Locate the cell with the specified text and output its (x, y) center coordinate. 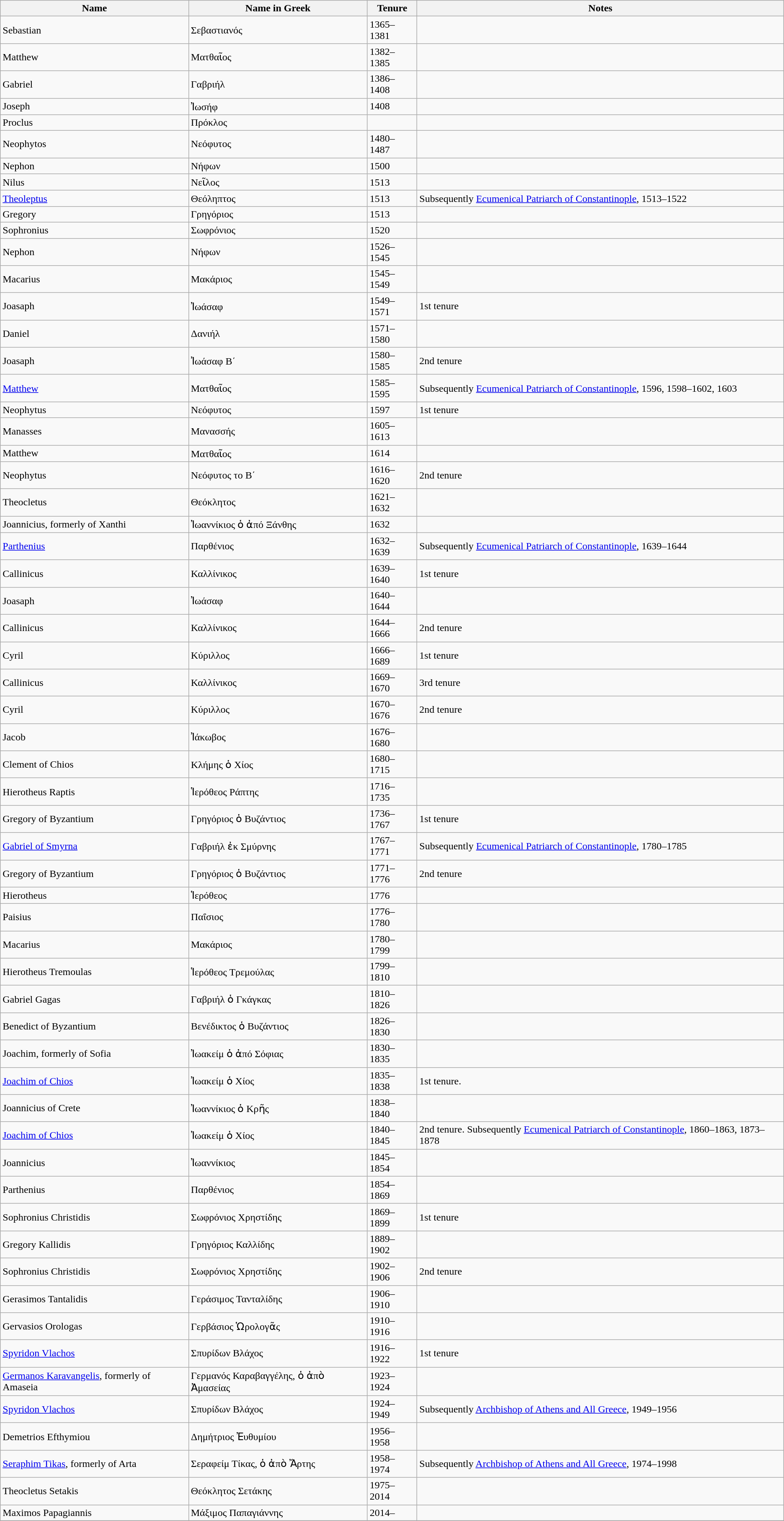
1956–1958 (392, 1436)
Γρηγόριος Καλλίδης (278, 1244)
Subsequently Ecumenical Patriarch of Constantinople, 1596, 1598–1602, 1603 (601, 388)
1580–1585 (392, 361)
Subsequently Ecumenical Patriarch of Constantinople, 1639–1644 (601, 546)
Subsequently Ecumenical Patriarch of Constantinople, 1513–1522 (601, 198)
1382–1385 (392, 57)
Μάξιμος Παπαγιάννης (278, 1513)
Γερβάσιος Ὡρολογᾶς (278, 1327)
1632 (392, 525)
Ἰωαννίκιος ὁ Κρῆς (278, 1108)
Joannicius of Crete (95, 1108)
Nilus (95, 182)
1889–1902 (392, 1244)
1680–1715 (392, 764)
1632–1639 (392, 546)
Gabriel of Smyrna (95, 846)
Gerasimos Tantalidis (95, 1299)
Daniel (95, 334)
Clement of Chios (95, 764)
Γαβριήλ ἐκ Σμύρνης (278, 846)
Name in Greek (278, 8)
1500 (392, 166)
1676–1680 (392, 737)
Θεόκλητος Σετάκης (278, 1491)
1916–1922 (392, 1353)
1605–1613 (392, 432)
Gregory (95, 214)
1826–1830 (392, 1027)
Κλήμης ὁ Χίος (278, 764)
1585–1595 (392, 388)
1666–1689 (392, 655)
Germanos Karavangelis, formerly of Amaseia (95, 1381)
Joannicius (95, 1162)
Joachim, formerly of Sofia (95, 1053)
Neophytos (95, 144)
Tenure (392, 8)
1520 (392, 230)
3rd tenure (601, 683)
1910–1916 (392, 1327)
Ἰωσήφ (278, 106)
Demetrios Efthymiou (95, 1436)
Maximos Papagiannis (95, 1513)
Γρηγόριος (278, 214)
Gregory Kallidis (95, 1244)
Name (95, 8)
Hierotheus (95, 895)
1480–1487 (392, 144)
Γαβριήλ (278, 85)
1845–1854 (392, 1162)
1975–2014 (392, 1491)
Ἰωαννίκιος (278, 1162)
1799–1810 (392, 972)
1840–1845 (392, 1136)
1669–1670 (392, 683)
1670–1676 (392, 710)
1597 (392, 410)
Sophronius (95, 230)
1830–1835 (392, 1053)
1639–1640 (392, 573)
Ἰάκωβος (278, 737)
1869–1899 (392, 1217)
Ἰωάσαφ Β΄ (278, 361)
Hierotheus Tremoulas (95, 972)
1616–1620 (392, 475)
Gervasios Orologas (95, 1327)
1614 (392, 453)
Σωφρόνιος (278, 230)
1736–1767 (392, 819)
1644–1666 (392, 628)
1767–1771 (392, 846)
Σεραφείμ Τίκας, ὁ ἀπὸ Ἄρτης (278, 1464)
1780–1799 (392, 944)
Νεῖλος (278, 182)
Γερμανός Καραβαγγέλης, ὁ ἀπὸ Ἀμασείας (278, 1381)
Σεβαστιανός (278, 30)
1386–1408 (392, 85)
1810–1826 (392, 999)
2014– (392, 1513)
1st tenure. (601, 1081)
1771–1776 (392, 873)
Subsequently Archbishop of Athens and All Greece, 1974–1998 (601, 1464)
1923–1924 (392, 1381)
1906–1910 (392, 1299)
Theoleptus (95, 198)
Proclus (95, 123)
Θεόληπτος (278, 198)
Seraphim Tikas, formerly of Arta (95, 1464)
Νεόφυτος το Β΄ (278, 475)
Jacob (95, 737)
Joannicius, formerly of Xanthi (95, 525)
1640–1644 (392, 601)
Ἱερόθεος (278, 895)
1838–1840 (392, 1108)
Joseph (95, 106)
1716–1735 (392, 792)
1545–1549 (392, 279)
Subsequently Ecumenical Patriarch of Constantinople, 1780–1785 (601, 846)
Sebastian (95, 30)
Γεράσιμος Τανταλίδης (278, 1299)
1549–1571 (392, 307)
1408 (392, 106)
1854–1869 (392, 1190)
Ἱερόθεος Ράπτης (278, 792)
1776 (392, 895)
Πρόκλος (278, 123)
Παΐσιος (278, 918)
Ἰωαννίκιος ὁ ἀπό Ξάνθης (278, 525)
1902–1906 (392, 1271)
2nd tenure. Subsequently Ecumenical Patriarch of Constantinople, 1860–1863, 1873–1878 (601, 1136)
1571–1580 (392, 334)
Notes (601, 8)
1924–1949 (392, 1410)
Manasses (95, 432)
Μανασσής (278, 432)
Θεόκλητος (278, 503)
Paisius (95, 918)
Ἱερόθεος Τρεμούλας (278, 972)
1776–1780 (392, 918)
1526–1545 (392, 251)
1621–1632 (392, 503)
1835–1838 (392, 1081)
1958–1974 (392, 1464)
Gabriel (95, 85)
Gabriel Gagas (95, 999)
Γαβριήλ ὁ Γκάγκας (278, 999)
Theocletus Setakis (95, 1491)
Subsequently Archbishop of Athens and All Greece, 1949–1956 (601, 1410)
Δανιήλ (278, 334)
1365–1381 (392, 30)
Theocletus (95, 503)
Δημήτριος Ἐυθυμίου (278, 1436)
Hierotheus Raptis (95, 792)
Ἰωακείμ ὁ ἀπό Σόφιας (278, 1053)
Βενέδικτος ὁ Βυζάντιος (278, 1027)
Benedict of Byzantium (95, 1027)
